Provide the (x, y) coordinate of the cell's center where the given text is located.  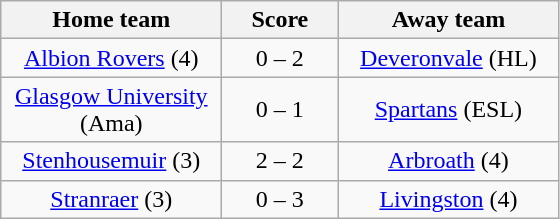
Glasgow University (Ama) (112, 110)
Livingston (4) (448, 199)
Albion Rovers (4) (112, 58)
Away team (448, 20)
2 – 2 (280, 161)
Stranraer (3) (112, 199)
Score (280, 20)
0 – 1 (280, 110)
Stenhousemuir (3) (112, 161)
0 – 2 (280, 58)
Arbroath (4) (448, 161)
Spartans (ESL) (448, 110)
Home team (112, 20)
0 – 3 (280, 199)
Deveronvale (HL) (448, 58)
